Return the (x, y) coordinate for the center point of the cell that contains the specified text.  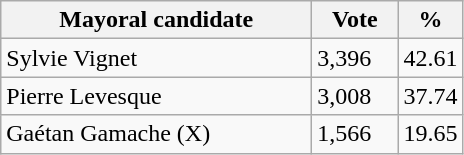
Mayoral candidate (156, 20)
Sylvie Vignet (156, 58)
42.61 (430, 58)
19.65 (430, 134)
37.74 (430, 96)
3,008 (355, 96)
Gaétan Gamache (X) (156, 134)
Pierre Levesque (156, 96)
Vote (355, 20)
1,566 (355, 134)
3,396 (355, 58)
% (430, 20)
